Scan for the cell matching the given text and deliver its (x, y) coordinate at center. 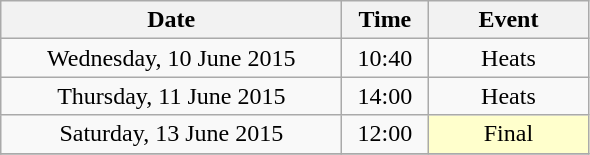
12:00 (385, 134)
Final (508, 134)
Saturday, 13 June 2015 (172, 134)
Date (172, 20)
Event (508, 20)
Wednesday, 10 June 2015 (172, 58)
Thursday, 11 June 2015 (172, 96)
10:40 (385, 58)
14:00 (385, 96)
Time (385, 20)
